Search for the cell housing the specified text and yield its [X, Y] center coordinate. 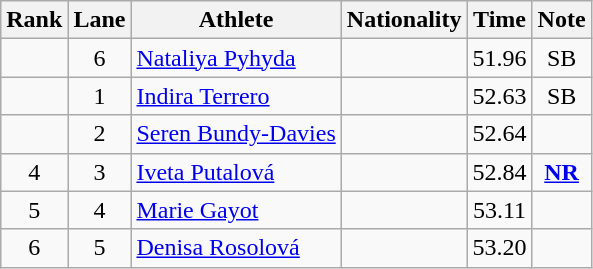
52.64 [500, 134]
Seren Bundy-Davies [236, 134]
Note [562, 20]
1 [100, 96]
52.84 [500, 172]
Nationality [404, 20]
53.20 [500, 248]
3 [100, 172]
Athlete [236, 20]
Marie Gayot [236, 210]
51.96 [500, 58]
Time [500, 20]
NR [562, 172]
53.11 [500, 210]
Indira Terrero [236, 96]
Nataliya Pyhyda [236, 58]
Denisa Rosolová [236, 248]
Rank [34, 20]
Lane [100, 20]
2 [100, 134]
52.63 [500, 96]
Iveta Putalová [236, 172]
